Identify which cell holds the provided text, then report its (x, y) central coordinate. 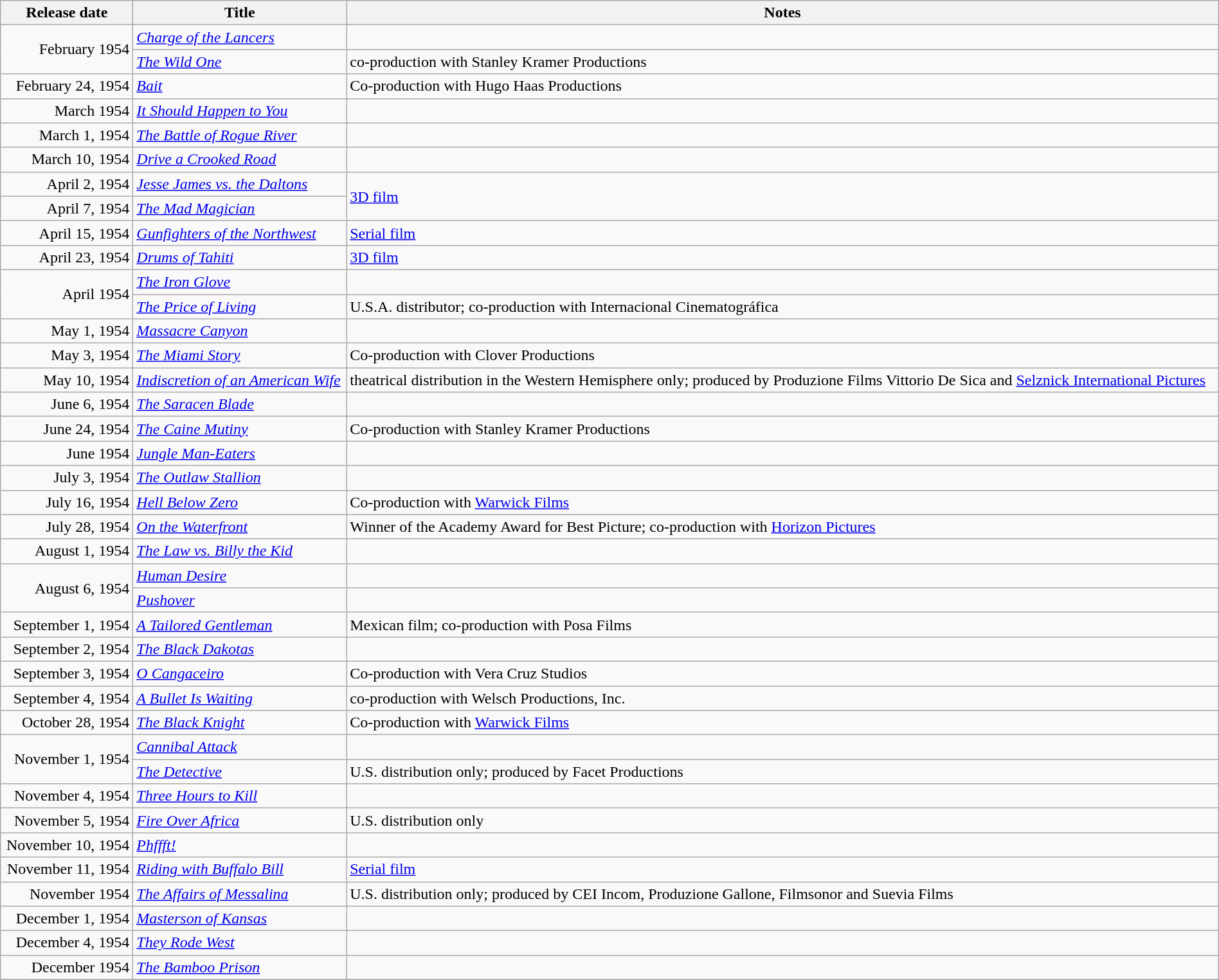
The Affairs of Messalina (240, 894)
May 1, 1954 (67, 331)
Human Desire (240, 576)
Pushover (240, 600)
June 1954 (67, 453)
Hell Below Zero (240, 502)
On the Waterfront (240, 527)
December 1, 1954 (67, 918)
April 15, 1954 (67, 233)
U.S. distribution only; produced by CEI Incom, Produzione Gallone, Filmsonor and Suevia Films (783, 894)
The Miami Story (240, 356)
U.S. distribution only (783, 821)
Release date (67, 13)
The Price of Living (240, 307)
Charge of the Lancers (240, 37)
Co-production with Vera Cruz Studios (783, 673)
December 4, 1954 (67, 943)
September 3, 1954 (67, 673)
July 3, 1954 (67, 478)
December 1954 (67, 967)
June 6, 1954 (67, 404)
March 10, 1954 (67, 159)
Winner of the Academy Award for Best Picture; co-production with Horizon Pictures (783, 527)
August 6, 1954 (67, 588)
Riding with Buffalo Bill (240, 869)
Co-production with Hugo Haas Productions (783, 86)
It Should Happen to You (240, 111)
Gunfighters of the Northwest (240, 233)
November 10, 1954 (67, 845)
April 2, 1954 (67, 184)
May 10, 1954 (67, 380)
November 5, 1954 (67, 821)
The Battle of Rogue River (240, 135)
U.S.A. distributor; co-production with Internacional Cinematográfica (783, 307)
Massacre Canyon (240, 331)
The Black Knight (240, 723)
The Wild One (240, 62)
theatrical distribution in the Western Hemisphere only; produced by Produzione Films Vittorio De Sica and Selznick International Pictures (783, 380)
February 24, 1954 (67, 86)
Mexican film; co-production with Posa Films (783, 624)
September 4, 1954 (67, 698)
The Black Dakotas (240, 649)
November 11, 1954 (67, 869)
Three Hours to Kill (240, 796)
The Law vs. Billy the Kid (240, 551)
April 1954 (67, 294)
Phffft! (240, 845)
The Iron Glove (240, 282)
April 7, 1954 (67, 208)
Jesse James vs. the Daltons (240, 184)
October 28, 1954 (67, 723)
Drive a Crooked Road (240, 159)
A Tailored Gentleman (240, 624)
Fire Over Africa (240, 821)
The Outlaw Stallion (240, 478)
November 4, 1954 (67, 796)
September 1, 1954 (67, 624)
November 1954 (67, 894)
co-production with Welsch Productions, Inc. (783, 698)
Co-production with Stanley Kramer Productions (783, 429)
May 3, 1954 (67, 356)
June 24, 1954 (67, 429)
A Bullet Is Waiting (240, 698)
March 1954 (67, 111)
Notes (783, 13)
Indiscretion of an American Wife (240, 380)
July 28, 1954 (67, 527)
Drums of Tahiti (240, 257)
Bait (240, 86)
The Mad Magician (240, 208)
Co-production with Clover Productions (783, 356)
March 1, 1954 (67, 135)
co-production with Stanley Kramer Productions (783, 62)
Cannibal Attack (240, 747)
November 1, 1954 (67, 759)
They Rode West (240, 943)
April 23, 1954 (67, 257)
July 16, 1954 (67, 502)
September 2, 1954 (67, 649)
The Caine Mutiny (240, 429)
The Detective (240, 772)
O Cangaceiro (240, 673)
Masterson of Kansas (240, 918)
Jungle Man-Eaters (240, 453)
February 1954 (67, 50)
Title (240, 13)
August 1, 1954 (67, 551)
The Saracen Blade (240, 404)
U.S. distribution only; produced by Facet Productions (783, 772)
The Bamboo Prison (240, 967)
